Pinpoint the cell where the given text exists, returning its [X, Y] midpoint coordinate. 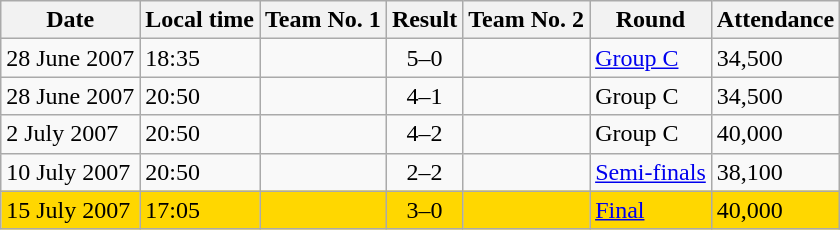
Team No. 2 [526, 20]
Date [70, 20]
15 July 2007 [70, 210]
Round [651, 20]
18:35 [200, 58]
4–1 [424, 96]
3–0 [424, 210]
Result [424, 20]
Final [651, 210]
2–2 [424, 172]
Local time [200, 20]
Semi-finals [651, 172]
2 July 2007 [70, 134]
5–0 [424, 58]
10 July 2007 [70, 172]
4–2 [424, 134]
Team No. 1 [324, 20]
38,100 [775, 172]
17:05 [200, 210]
Attendance [775, 20]
